Detect which cell encompasses the target text, then output its [x, y] center coordinate. 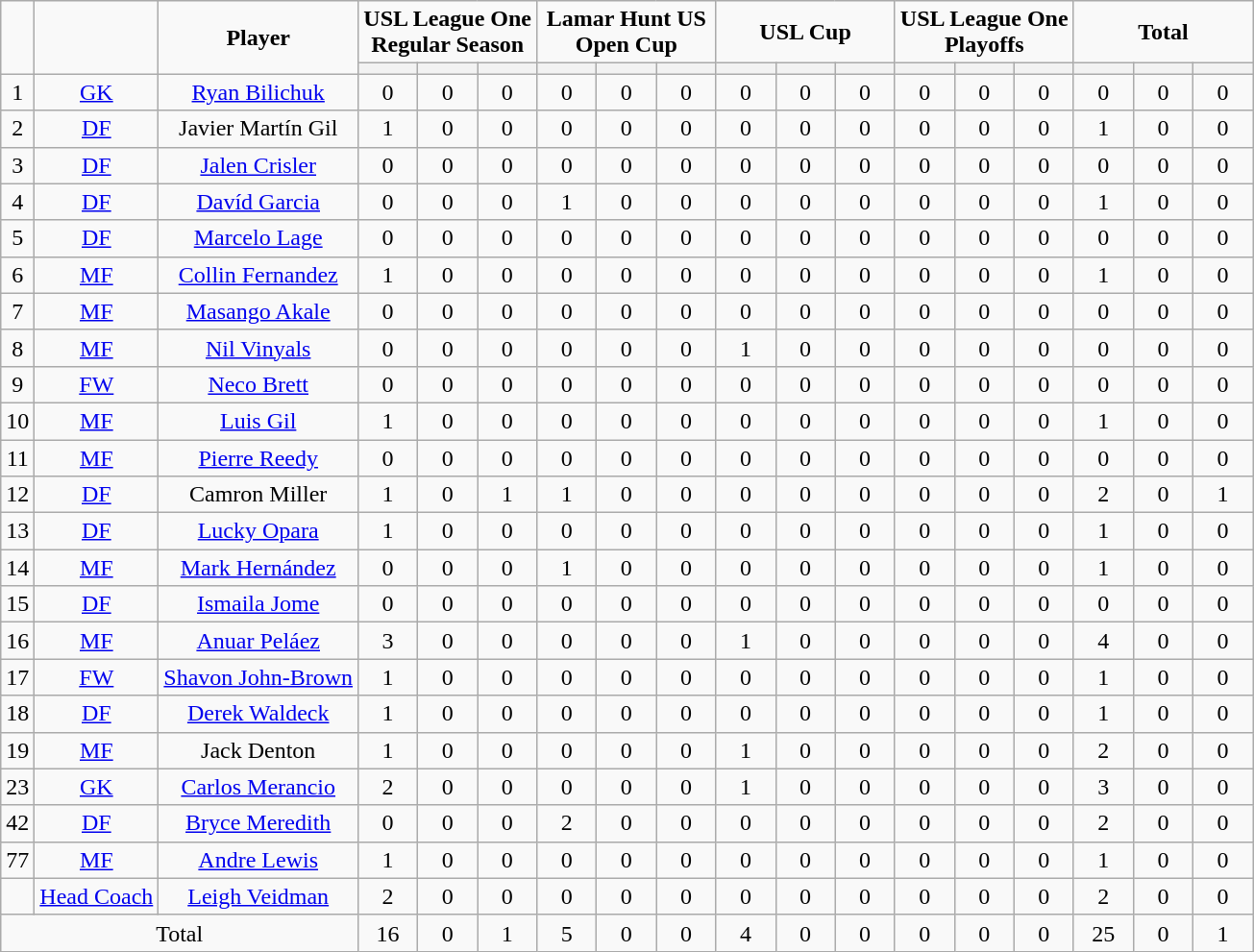
12 [17, 495]
Derek Waldeck [258, 714]
USL League One Playoffs [984, 33]
8 [17, 348]
6 [17, 275]
Anuar Peláez [258, 641]
Andre Lewis [258, 860]
Davíd Garcia [258, 202]
Player [258, 37]
Camron Miller [258, 495]
USL Cup [805, 33]
19 [17, 750]
25 [1103, 933]
11 [17, 458]
15 [17, 604]
Ryan Bilichuk [258, 92]
Leigh Veidman [258, 896]
Bryce Meredith [258, 823]
Marcelo Lage [258, 238]
Masango Akale [258, 311]
13 [17, 531]
Javier Martín Gil [258, 129]
42 [17, 823]
14 [17, 568]
USL League One Regular Season [448, 33]
Pierre Reedy [258, 458]
Head Coach [96, 896]
Mark Hernández [258, 568]
Carlos Merancio [258, 787]
77 [17, 860]
23 [17, 787]
Jalen Crisler [258, 165]
17 [17, 677]
Neco Brett [258, 384]
Lucky Opara [258, 531]
Nil Vinyals [258, 348]
Lamar Hunt US Open Cup [627, 33]
Jack Denton [258, 750]
Collin Fernandez [258, 275]
Luis Gil [258, 421]
18 [17, 714]
10 [17, 421]
Shavon John-Brown [258, 677]
9 [17, 384]
Ismaila Jome [258, 604]
7 [17, 311]
